Find where the given text appears and provide that cell's center as (x, y) coordinate. 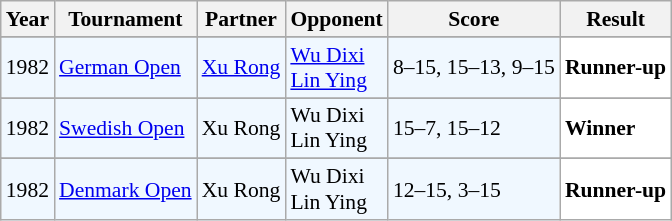
12–15, 3–15 (474, 190)
Denmark Open (126, 190)
German Open (126, 68)
Tournament (126, 19)
Year (28, 19)
Swedish Open (126, 128)
Score (474, 19)
Result (616, 19)
Partner (242, 19)
Winner (616, 128)
8–15, 15–13, 9–15 (474, 68)
Opponent (336, 19)
15–7, 15–12 (474, 128)
